For the text-containing cell, return its midpoint in (X, Y) coordinate format. 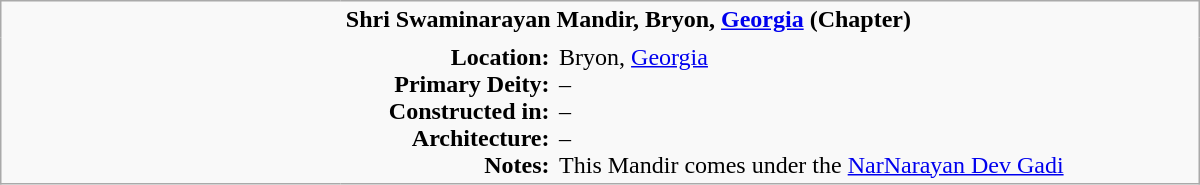
Bryon, Georgia – – – This Mandir comes under the NarNarayan Dev Gadi (876, 110)
Location:Primary Deity:Constructed in:Architecture:Notes: (448, 110)
Shri Swaminarayan Mandir, Bryon, Georgia (Chapter) (770, 20)
